Return [x, y] of the center of cell containing provided text 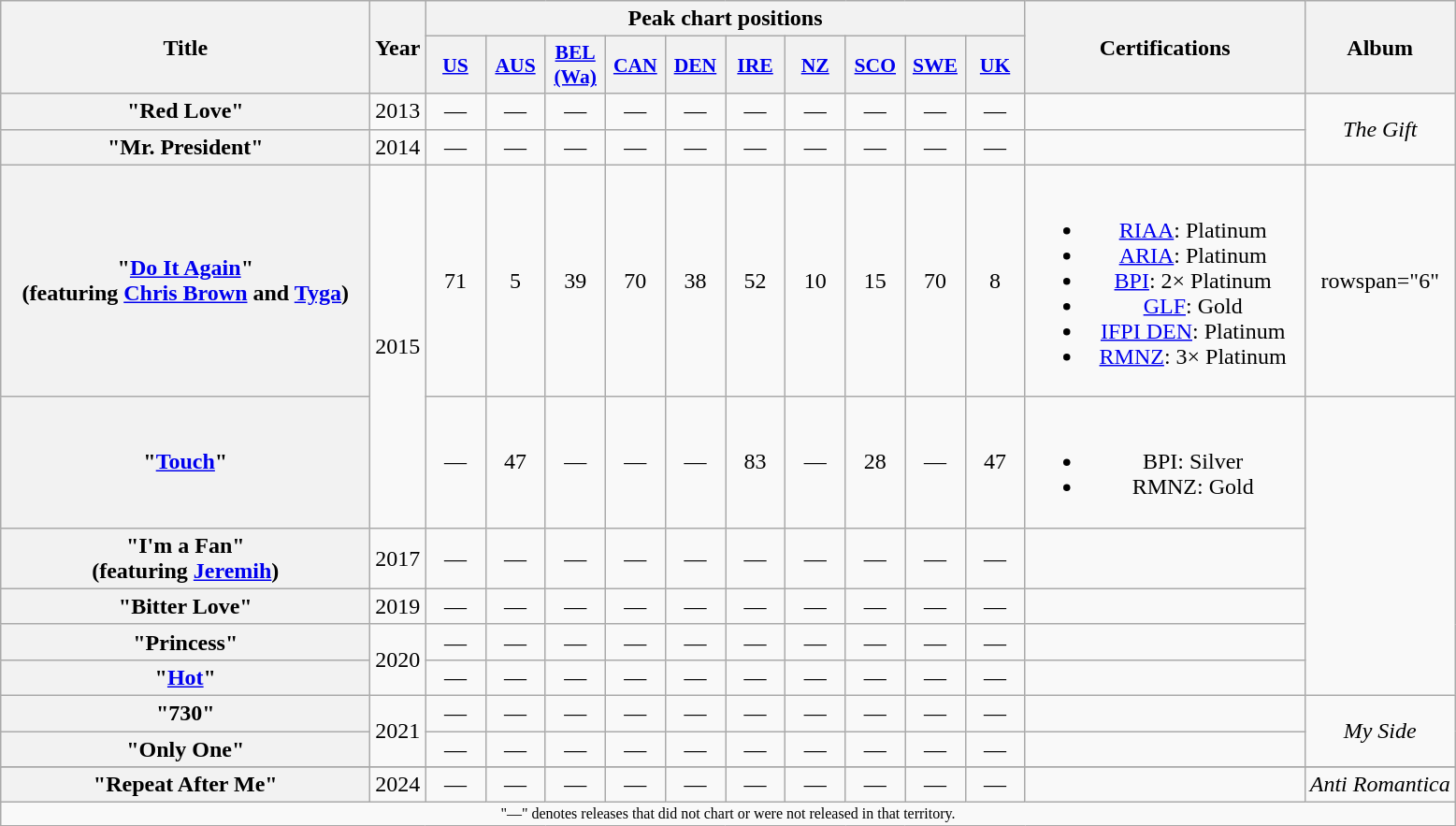
"730" [185, 713]
rowspan="6" [1380, 281]
"Bitter Love" [185, 606]
CAN [635, 65]
BPI: SilverRMNZ: Gold [1165, 462]
UK [995, 65]
NZ [815, 65]
Album [1380, 47]
28 [875, 462]
Title [185, 47]
"Hot" [185, 677]
2013 [398, 111]
71 [455, 281]
IRE [756, 65]
2015 [398, 346]
Anti Romantica [1380, 785]
2021 [398, 731]
"Only One" [185, 749]
"Repeat After Me" [185, 785]
"Red Love" [185, 111]
SWE [935, 65]
2017 [398, 558]
SCO [875, 65]
"Do It Again"(featuring Chris Brown and Tyga) [185, 281]
83 [756, 462]
"Mr. President" [185, 147]
2014 [398, 147]
Year [398, 47]
38 [695, 281]
2020 [398, 659]
My Side [1380, 731]
5 [515, 281]
DEN [695, 65]
The Gift [1380, 129]
39 [575, 281]
8 [995, 281]
10 [815, 281]
BEL(Wa) [575, 65]
AUS [515, 65]
52 [756, 281]
Peak chart positions [726, 19]
RIAA: PlatinumARIA: PlatinumBPI: 2× PlatinumGLF: GoldIFPI DEN: PlatinumRMNZ: 3× Platinum [1165, 281]
15 [875, 281]
Certifications [1165, 47]
"Touch" [185, 462]
"I'm a Fan"(featuring Jeremih) [185, 558]
2019 [398, 606]
US [455, 65]
"—" denotes releases that did not chart or were not released in that territory. [728, 814]
"Princess" [185, 642]
2024 [398, 785]
